Search for the cell housing the specified text and yield its [x, y] center coordinate. 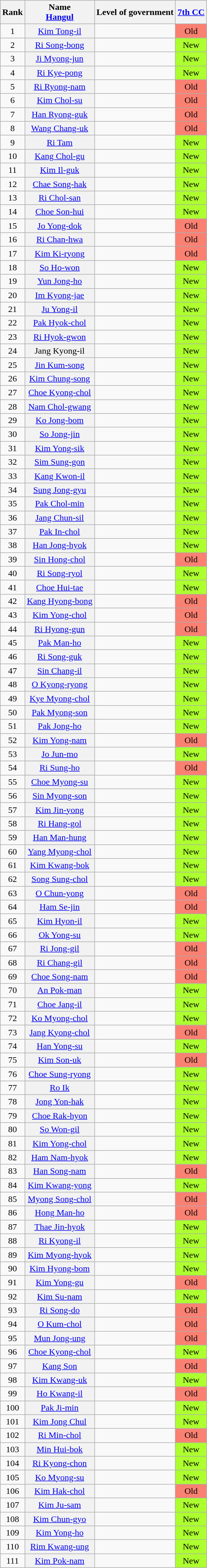
O Kyong-ryong [60, 685]
100 [12, 1408]
35 [12, 504]
13 [12, 198]
20 [12, 295]
62 [12, 879]
Choe Rak-hyon [60, 1116]
77 [12, 1088]
87 [12, 1227]
52 [12, 740]
101 [12, 1422]
22 [12, 323]
So Ho-won [60, 267]
41 [12, 587]
Ri Hyok-gwon [60, 337]
5 [12, 87]
7 [12, 114]
106 [12, 1491]
Han Yong-su [60, 1046]
Kim Jin-yong [60, 810]
Kim Jong Chul [60, 1422]
111 [12, 1561]
Song Sung-chol [60, 879]
95 [12, 1338]
Ri Song-guk [60, 657]
O Kum-chol [60, 1324]
Jang Kyong-il [60, 351]
So Won-gil [60, 1130]
86 [12, 1213]
103 [12, 1449]
Kim Kwang-bok [60, 865]
Jang Chun-sil [60, 518]
Kim Ju-sam [60, 1505]
Choe Son-hui [60, 212]
30 [12, 434]
O Chun-yong [60, 893]
Choe Hui-tae [60, 587]
Kim Yong-sik [60, 448]
Ri Ryong-nam [60, 87]
Sin Chang-il [60, 671]
78 [12, 1102]
Choe Sung-ryong [60, 1074]
63 [12, 893]
108 [12, 1519]
Han Song-nam [60, 1171]
Kim Yong-nam [60, 740]
53 [12, 754]
56 [12, 796]
Pak Jong-ho [60, 726]
28 [12, 407]
Han Ryong-guk [60, 114]
54 [12, 768]
Kim Il-guk [60, 170]
14 [12, 212]
Kim Chung-song [60, 378]
91 [12, 1282]
7th CC [191, 12]
Kim Kwang-uk [60, 1380]
Ri Hyong-gun [60, 629]
21 [12, 309]
Sung Jong-gyu [60, 490]
Ko Jong-bom [60, 420]
Hong Man-ho [60, 1213]
23 [12, 337]
17 [12, 254]
65 [12, 921]
Kang Son [60, 1366]
Kang Hyong-bong [60, 601]
55 [12, 782]
79 [12, 1116]
47 [12, 671]
Ri Min-chol [60, 1435]
19 [12, 281]
83 [12, 1171]
25 [12, 365]
Pak Chol-min [60, 504]
88 [12, 1241]
Ri Song-do [60, 1310]
Ri Hang-gol [60, 823]
104 [12, 1463]
Ko Myong-chol [60, 1018]
102 [12, 1435]
Sim Sung-gon [60, 462]
15 [12, 226]
10 [12, 156]
Kim Su-nam [60, 1297]
Pak In-chol [60, 532]
Kim Yong-ho [60, 1533]
Level of government [135, 12]
49 [12, 699]
Kim Hak-chol [60, 1491]
71 [12, 1004]
Ko Myong-su [60, 1477]
Sin Myong-son [60, 796]
Ri Chang-gil [60, 963]
89 [12, 1255]
Pak Myong-son [60, 712]
43 [12, 615]
42 [12, 601]
68 [12, 963]
36 [12, 518]
45 [12, 643]
Ri Jong-gil [60, 949]
NameHangul [60, 12]
Kim Myong-hyok [60, 1255]
61 [12, 865]
32 [12, 462]
Wang Chang-uk [60, 128]
39 [12, 559]
So Jong-jin [60, 434]
67 [12, 949]
26 [12, 378]
27 [12, 392]
33 [12, 476]
Kim Hyon-il [60, 921]
Jin Kum-song [60, 365]
57 [12, 810]
Choe Myong-su [60, 782]
93 [12, 1310]
66 [12, 935]
2 [12, 45]
Ri Tam [60, 142]
51 [12, 726]
Pak Man-ho [60, 643]
81 [12, 1143]
69 [12, 977]
Mun Jong-ung [60, 1338]
73 [12, 1032]
Jo Yong-dok [60, 226]
75 [12, 1060]
Ri Kyong-chon [60, 1463]
16 [12, 240]
Rank [12, 12]
59 [12, 837]
Kang Kwon-il [60, 476]
Ham Se-jin [60, 907]
60 [12, 852]
44 [12, 629]
Ri Chan-hwa [60, 240]
Im Kyong-jae [60, 295]
6 [12, 100]
29 [12, 420]
Ok Yong-su [60, 935]
Jong Yon-hak [60, 1102]
Rim Kwang-ung [60, 1547]
Ri Sung-ho [60, 768]
48 [12, 685]
105 [12, 1477]
97 [12, 1366]
Kim Son-uk [60, 1060]
94 [12, 1324]
Kim Pok-nam [60, 1561]
12 [12, 184]
84 [12, 1185]
Choe Jang-il [60, 1004]
107 [12, 1505]
34 [12, 490]
Kim Yong-gu [60, 1282]
3 [12, 59]
70 [12, 990]
72 [12, 1018]
Chae Song-hak [60, 184]
37 [12, 532]
Kim Tong-il [60, 31]
31 [12, 448]
96 [12, 1352]
Kim Hyong-bom [60, 1268]
Kim Chun-gyo [60, 1519]
92 [12, 1297]
Yang Myong-chol [60, 852]
Ham Nam-hyok [60, 1157]
76 [12, 1074]
8 [12, 128]
Sin Hong-chol [60, 559]
Kang Chol-gu [60, 156]
64 [12, 907]
74 [12, 1046]
Nam Chol-gwang [60, 407]
Kim Ki-ryong [60, 254]
Kim Kwang-yong [60, 1185]
Min Hui-bok [60, 1449]
80 [12, 1130]
Kim Chol-su [60, 100]
Ri Chol-san [60, 198]
Pak Hyok-chol [60, 323]
Ri Kyong-il [60, 1241]
An Pok-man [60, 990]
99 [12, 1394]
Jo Jun-mo [60, 754]
11 [12, 170]
110 [12, 1547]
Kye Myong-chol [60, 699]
Ju Yong-il [60, 309]
38 [12, 545]
Thae Jin-hyok [60, 1227]
Yun Jong-ho [60, 281]
Ri Kye-pong [60, 73]
4 [12, 73]
Ro Ik [60, 1088]
Ho Kwang-il [60, 1394]
Han Man-hung [60, 837]
46 [12, 657]
Choe Song-nam [60, 977]
Han Jong-hyok [60, 545]
82 [12, 1157]
90 [12, 1268]
Ji Myong-jun [60, 59]
1 [12, 31]
109 [12, 1533]
9 [12, 142]
Ri Song-bong [60, 45]
Jang Kyong-chol [60, 1032]
40 [12, 573]
18 [12, 267]
98 [12, 1380]
Myong Song-chol [60, 1199]
Pak Ji-min [60, 1408]
50 [12, 712]
24 [12, 351]
Ri Song-ryol [60, 573]
58 [12, 823]
85 [12, 1199]
